Pinpoint the cell where the given text exists, returning its [X, Y] midpoint coordinate. 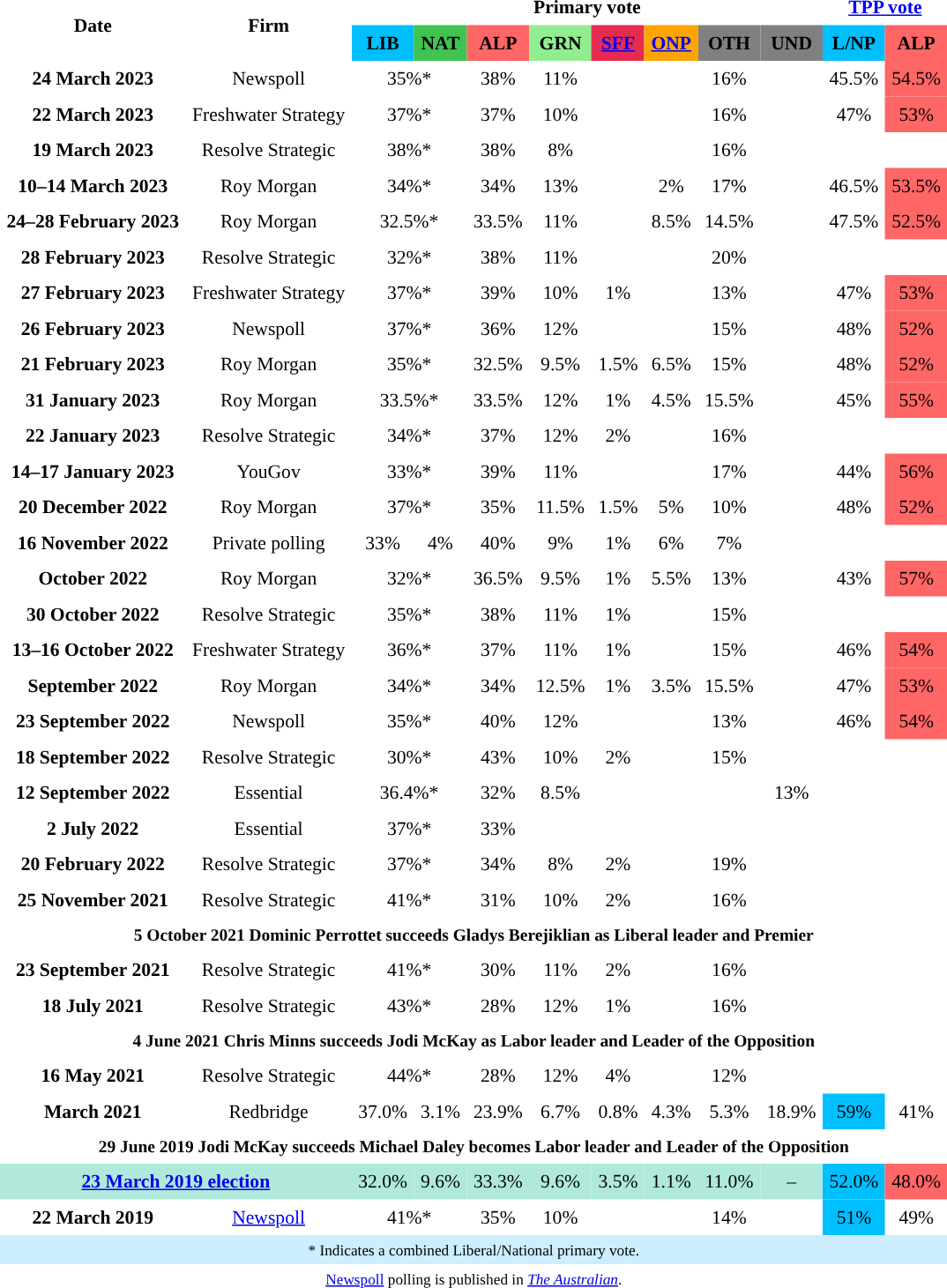
33%* [409, 471]
6.7% [561, 1111]
59% [854, 1111]
2 July 2022 [93, 829]
5% [672, 507]
18 September 2022 [93, 756]
14% [730, 1217]
25 November 2021 [93, 899]
0.8% [618, 1111]
23 September 2021 [93, 970]
11.0% [730, 1181]
23 March 2019 election [176, 1181]
24 March 2023 [93, 78]
UND [792, 42]
30%* [409, 756]
16 May 2021 [93, 1076]
51% [854, 1217]
16 November 2022 [93, 543]
LIB [383, 42]
14–17 January 2023 [93, 471]
28 February 2023 [93, 257]
7% [730, 543]
32.5% [497, 364]
45.5% [854, 78]
33.3% [497, 1181]
44% [854, 471]
45% [854, 400]
4.3% [672, 1111]
10–14 March 2023 [93, 185]
18 July 2021 [93, 1005]
13–16 October 2022 [93, 650]
22 January 2023 [93, 436]
31 January 2023 [93, 400]
20 February 2022 [93, 864]
19% [730, 864]
32.5%* [409, 221]
22 March 2023 [93, 115]
September 2022 [93, 686]
18.9% [792, 1111]
30% [497, 970]
– [792, 1181]
SFF [618, 42]
23.9% [497, 1111]
L/NP [854, 42]
23 September 2022 [93, 721]
32.0% [383, 1181]
38%* [409, 150]
47.5% [854, 221]
43%* [409, 1005]
14.5% [730, 221]
6.5% [672, 364]
4.5% [672, 400]
32% [497, 793]
46.5% [854, 185]
36% [497, 328]
6% [672, 543]
ALP [497, 42]
20% [730, 257]
27 February 2023 [93, 293]
36.5% [497, 578]
19 March 2023 [93, 150]
5.5% [672, 578]
GRN [561, 42]
36.4%* [409, 793]
20 December 2022 [93, 507]
52.0% [854, 1181]
11.5% [561, 507]
12.5% [561, 686]
24–28 February 2023 [93, 221]
26 February 2023 [93, 328]
9% [561, 543]
44%* [409, 1076]
36%* [409, 650]
37.0% [383, 1111]
YouGov [268, 471]
30 October 2022 [93, 614]
March 2021 [93, 1111]
33.5%* [409, 400]
12 September 2022 [93, 793]
21 February 2023 [93, 364]
NAT [440, 42]
ONP [672, 42]
Redbridge [268, 1111]
1.1% [672, 1181]
3.1% [440, 1111]
22 March 2019 [93, 1217]
Private polling [268, 543]
October 2022 [93, 578]
31% [497, 899]
5.3% [730, 1111]
OTH [730, 42]
